From the cell containing the given text, extract its center point as [X, Y] coordinate. 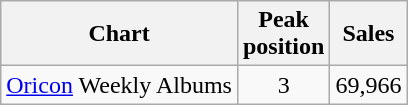
Chart [120, 34]
69,966 [368, 85]
Sales [368, 34]
Peakposition [283, 34]
Oricon Weekly Albums [120, 85]
3 [283, 85]
